Return the [x, y] coordinate for the center point of the cell that contains the specified text.  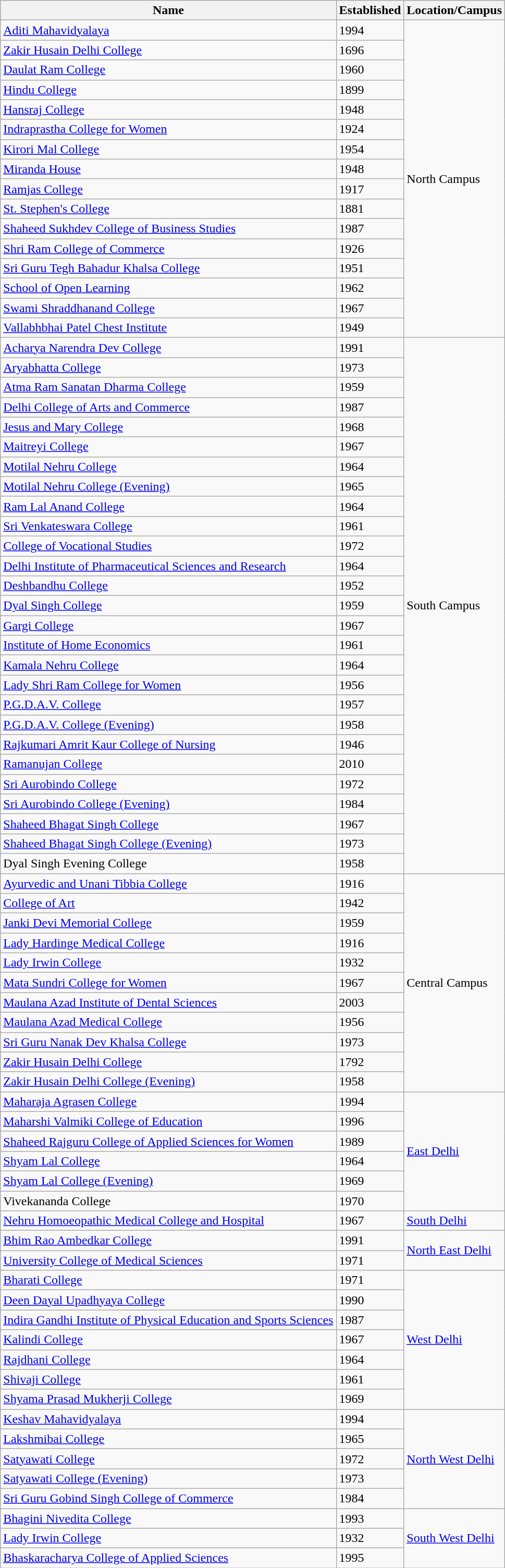
Shaheed Bhagat Singh College (Evening) [168, 843]
2010 [370, 764]
North West Delhi [454, 1459]
Satyawati College (Evening) [168, 1478]
Acharya Narendra Dev College [168, 348]
South Campus [454, 606]
College of Vocational Studies [168, 546]
Shyama Prasad Mukherji College [168, 1399]
Dyal Singh College [168, 606]
Sri Venkateswara College [168, 526]
Aryabhatta College [168, 367]
Hansraj College [168, 109]
1696 [370, 50]
1962 [370, 288]
Lady Shri Ram College for Women [168, 685]
Shri Ram College of Commerce [168, 249]
Zakir Husain Delhi College (Evening) [168, 1082]
Miranda House [168, 169]
Maulana Azad Institute of Dental Sciences [168, 1002]
Maitreyi College [168, 447]
Kamala Nehru College [168, 665]
Jesus and Mary College [168, 427]
1995 [370, 1558]
Nehru Homoeopathic Medical College and Hospital [168, 1221]
1968 [370, 427]
Shaheed Bhagat Singh College [168, 824]
Dyal Singh Evening College [168, 863]
Bhim Rao Ambedkar College [168, 1241]
1926 [370, 249]
P.G.D.A.V. College (Evening) [168, 725]
1960 [370, 70]
1970 [370, 1200]
East Delhi [454, 1151]
Aditi Mahavidyalaya [168, 30]
Lady Hardinge Medical College [168, 943]
Rajdhani College [168, 1359]
1924 [370, 129]
Shyam Lal College [168, 1161]
Gargi College [168, 626]
1954 [370, 149]
Indraprastha College for Women [168, 129]
Institute of Home Economics [168, 645]
1996 [370, 1121]
1989 [370, 1141]
Maharshi Valmiki College of Education [168, 1121]
Shaheed Rajguru College of Applied Sciences for Women [168, 1141]
University College of Medical Sciences [168, 1260]
Bhagini Nivedita College [168, 1518]
Sri Guru Tegh Bahadur Khalsa College [168, 268]
1990 [370, 1300]
Shaheed Sukhdev College of Business Studies [168, 228]
North Campus [454, 179]
Hindu College [168, 90]
1952 [370, 586]
Keshav Mahavidyalaya [168, 1419]
1993 [370, 1518]
Shivaji College [168, 1379]
1946 [370, 744]
2003 [370, 1002]
Delhi Institute of Pharmaceutical Sciences and Research [168, 566]
Ramjas College [168, 189]
1949 [370, 328]
1942 [370, 903]
Sri Aurobindo College [168, 784]
North East Delhi [454, 1251]
P.G.D.A.V. College [168, 705]
1792 [370, 1062]
1951 [370, 268]
Sri Guru Nanak Dev Khalsa College [168, 1042]
1881 [370, 209]
St. Stephen's College [168, 209]
South Delhi [454, 1221]
Atma Ram Sanatan Dharma College [168, 387]
Shyam Lal College (Evening) [168, 1181]
Central Campus [454, 983]
Rajkumari Amrit Kaur College of Nursing [168, 744]
Ram Lal Anand College [168, 506]
Janki Devi Memorial College [168, 923]
College of Art [168, 903]
1957 [370, 705]
Lakshmibai College [168, 1439]
Kirori Mal College [168, 149]
1917 [370, 189]
Satyawati College [168, 1459]
Deen Dayal Upadhyaya College [168, 1300]
South West Delhi [454, 1538]
Maharaja Agrasen College [168, 1101]
Swami Shraddhanand College [168, 308]
Delhi College of Arts and Commerce [168, 407]
Kalindi College [168, 1340]
Mata Sundri College for Women [168, 983]
Motilal Nehru College (Evening) [168, 486]
West Delhi [454, 1340]
1899 [370, 90]
Bharati College [168, 1280]
Established [370, 10]
Motilal Nehru College [168, 467]
Ramanujan College [168, 764]
Vivekananda College [168, 1200]
Sri Aurobindo College (Evening) [168, 804]
Daulat Ram College [168, 70]
Vallabhbhai Patel Chest Institute [168, 328]
Sri Guru Gobind Singh College of Commerce [168, 1498]
Deshbandhu College [168, 586]
School of Open Learning [168, 288]
Indira Gandhi Institute of Physical Education and Sports Sciences [168, 1320]
Maulana Azad Medical College [168, 1022]
Bhaskaracharya College of Applied Sciences [168, 1558]
Location/Campus [454, 10]
Name [168, 10]
Ayurvedic and Unani Tibbia College [168, 884]
